Provide the (x, y) coordinate of the cell's center where the given text is located.  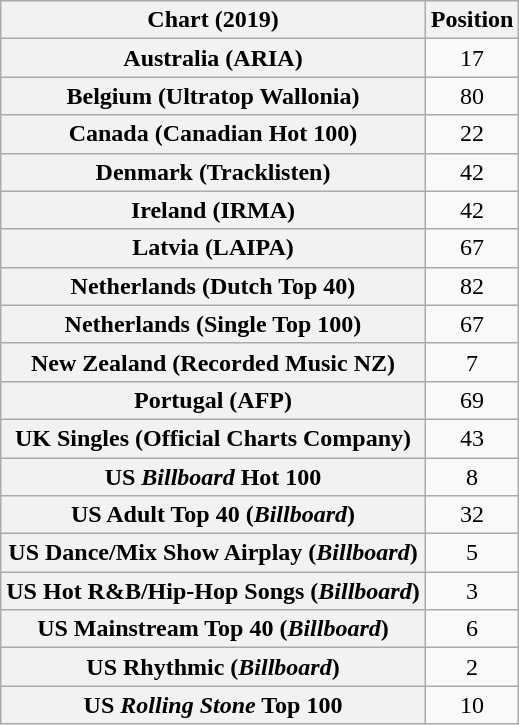
17 (472, 58)
US Billboard Hot 100 (213, 477)
Position (472, 20)
New Zealand (Recorded Music NZ) (213, 362)
32 (472, 515)
Belgium (Ultratop Wallonia) (213, 96)
5 (472, 553)
US Dance/Mix Show Airplay (Billboard) (213, 553)
Latvia (LAIPA) (213, 248)
2 (472, 667)
6 (472, 629)
Denmark (Tracklisten) (213, 172)
82 (472, 286)
US Mainstream Top 40 (Billboard) (213, 629)
3 (472, 591)
69 (472, 400)
UK Singles (Official Charts Company) (213, 438)
80 (472, 96)
Netherlands (Dutch Top 40) (213, 286)
US Hot R&B/Hip-Hop Songs (Billboard) (213, 591)
43 (472, 438)
22 (472, 134)
10 (472, 705)
Ireland (IRMA) (213, 210)
US Adult Top 40 (Billboard) (213, 515)
7 (472, 362)
Canada (Canadian Hot 100) (213, 134)
Chart (2019) (213, 20)
US Rhythmic (Billboard) (213, 667)
8 (472, 477)
US Rolling Stone Top 100 (213, 705)
Portugal (AFP) (213, 400)
Australia (ARIA) (213, 58)
Netherlands (Single Top 100) (213, 324)
